Provide the (x, y) coordinate of the cell's center where the given text is located.  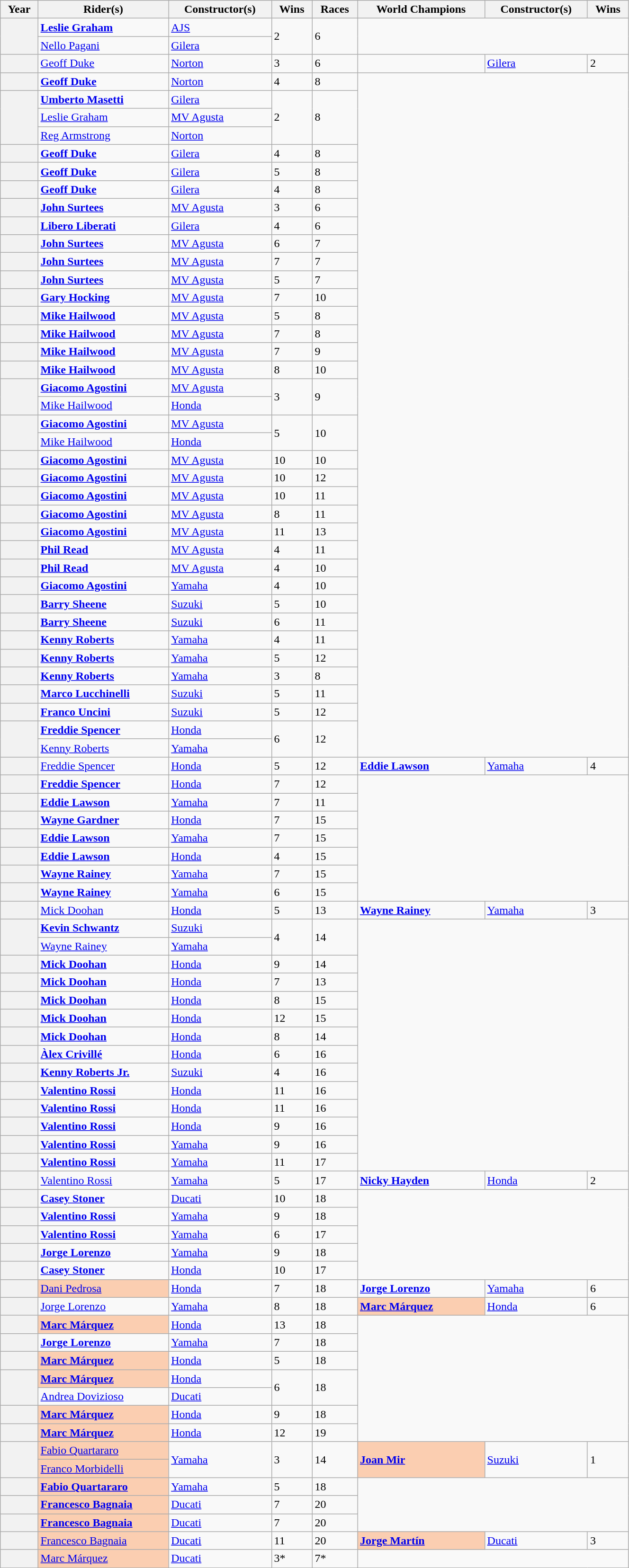
World Champions (421, 9)
Gary Hocking (103, 298)
Marco Lucchinelli (103, 694)
Kenny Roberts Jr. (103, 1072)
Nello Pagani (103, 45)
AJS (220, 27)
Àlex Crivillé (103, 1054)
Joan Mir (421, 1460)
Andrea Dovizioso (103, 1397)
3* (292, 1559)
1 (608, 1460)
Dani Pedrosa (103, 1288)
Races (334, 9)
Year (19, 9)
Rider(s) (103, 9)
Nicky Hayden (421, 1180)
Jorge Martín (421, 1541)
Franco Morbidelli (103, 1469)
Libero Liberati (103, 226)
Franco Uncini (103, 712)
Wayne Gardner (103, 820)
Umberto Masetti (103, 99)
Kevin Schwantz (103, 928)
Reg Armstrong (103, 135)
7* (334, 1559)
19 (334, 1433)
